Return the [x, y] coordinate for the center point of the cell that contains the specified text.  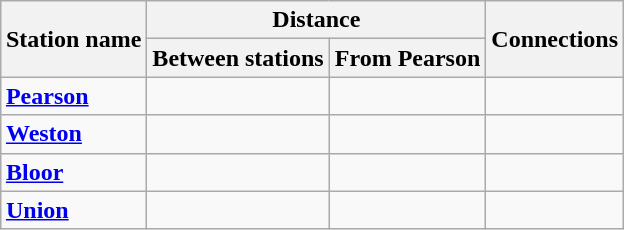
Pearson [73, 96]
From Pearson [408, 58]
Connections [555, 39]
Between stations [238, 58]
Weston [73, 134]
Bloor [73, 172]
Distance [316, 20]
Station name [73, 39]
Union [73, 210]
